Identify which cell holds the provided text, then report its (X, Y) central coordinate. 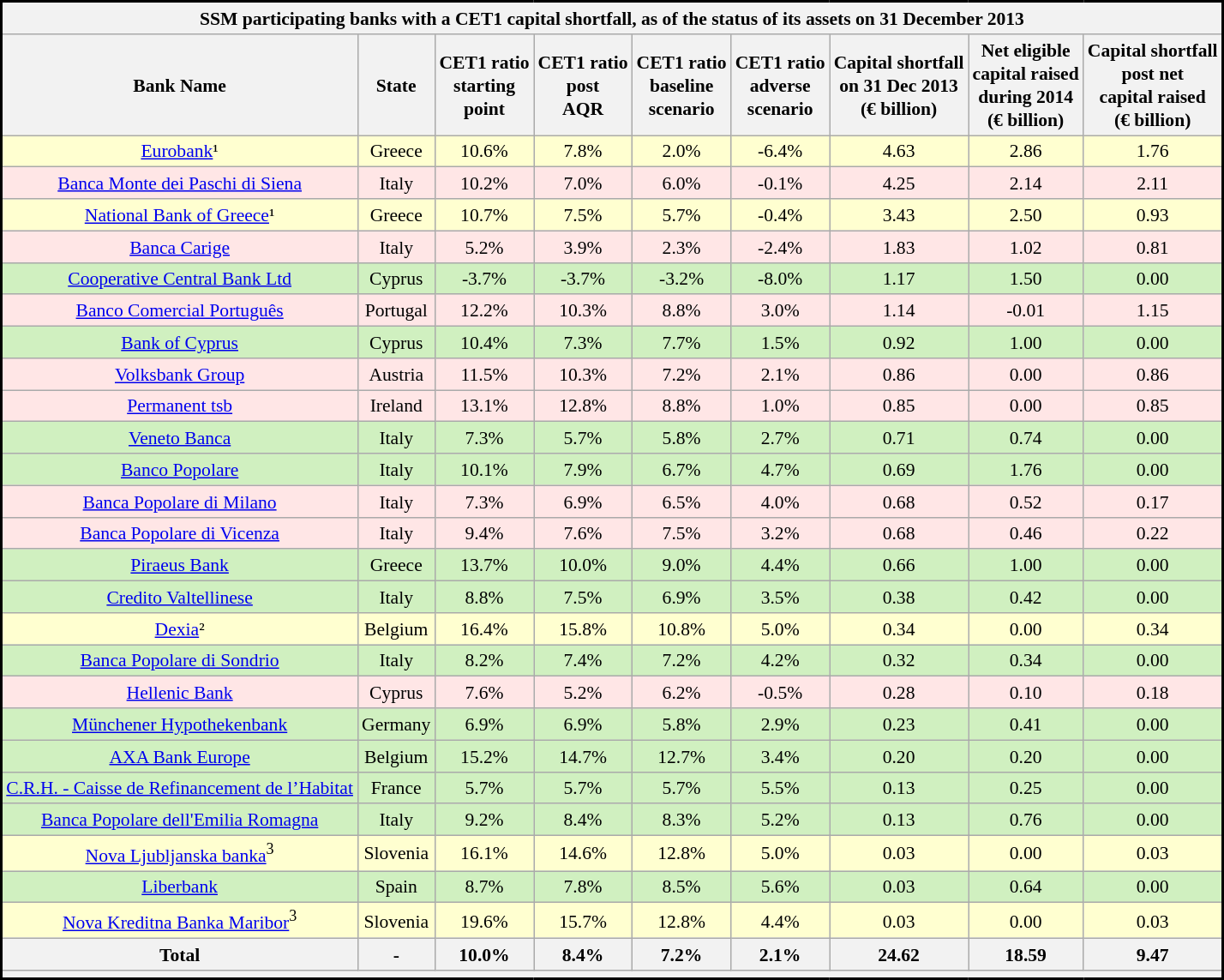
Banca Carige (180, 247)
SSM participating banks with a CET1 capital shortfall, as of the status of its assets on 31 December 2013 (612, 18)
3.2% (780, 533)
13.7% (483, 566)
5.5% (780, 787)
-0.5% (780, 693)
4.2% (780, 660)
13.1% (483, 406)
10.6% (483, 151)
16.4% (483, 629)
11.5% (483, 374)
10.7% (483, 214)
2.50 (1026, 214)
9.0% (682, 566)
0.46 (1026, 533)
Dexia² (180, 629)
Cooperative Central Bank Ltd (180, 278)
12.2% (483, 310)
1.0% (780, 406)
0.66 (899, 566)
Piraeus Bank (180, 566)
2.86 (1026, 151)
Total (180, 953)
0.23 (899, 724)
4.0% (780, 501)
8.5% (682, 887)
5.6% (780, 887)
Eurobank¹ (180, 151)
1.17 (899, 278)
2.7% (780, 437)
Veneto Banca (180, 437)
Münchener Hypothekenbank (180, 724)
0.52 (1026, 501)
0.74 (1026, 437)
0.81 (1154, 247)
Portugal (396, 310)
Banco Comercial Português (180, 310)
0.18 (1154, 693)
7.9% (583, 470)
Nova Kreditna Banka Maribor3 (180, 921)
16.1% (483, 854)
9.4% (483, 533)
1.83 (899, 247)
3.43 (899, 214)
France (396, 787)
-0.4% (780, 214)
-6.4% (780, 151)
2.14 (1026, 183)
Ireland (396, 406)
Permanent tsb (180, 406)
Banca Popolare di Milano (180, 501)
0.32 (899, 660)
-8.0% (780, 278)
0.92 (899, 343)
8.2% (483, 660)
12.7% (682, 756)
2.9% (780, 724)
Spain (396, 887)
0.41 (1026, 724)
4.7% (780, 470)
Austria (396, 374)
1.5% (780, 343)
Bank Name (180, 85)
Net eligiblecapital raisedduring 2014(€ billion) (1026, 85)
- (396, 953)
9.2% (483, 820)
0.17 (1154, 501)
15.7% (583, 921)
0.69 (899, 470)
9.47 (1154, 953)
10.1% (483, 470)
3.5% (780, 597)
1.02 (1026, 247)
2.0% (682, 151)
3.4% (780, 756)
14.6% (583, 854)
Banco Popolare (180, 470)
National Bank of Greece¹ (180, 214)
CET1 ratiopostAQR (583, 85)
0.28 (899, 693)
Liberbank (180, 887)
CET1 ratiobaselinescenario (682, 85)
Hellenic Bank (180, 693)
4.63 (899, 151)
AXA Bank Europe (180, 756)
C.R.H. - Caisse de Refinancement de l’Habitat (180, 787)
Volksbank Group (180, 374)
Nova Ljubljanska banka3 (180, 854)
24.62 (899, 953)
0.25 (1026, 787)
8.7% (483, 887)
7.4% (583, 660)
CET1 ratioadversescenario (780, 85)
0.42 (1026, 597)
6.7% (682, 470)
0.76 (1026, 820)
4.25 (899, 183)
6.2% (682, 693)
18.59 (1026, 953)
19.6% (483, 921)
Germany (396, 724)
8.3% (682, 820)
-0.1% (780, 183)
6.0% (682, 183)
Banca Popolare di Sondrio (180, 660)
Bank of Cyprus (180, 343)
1.14 (899, 310)
Capital shortfallpost netcapital raised(€ billion) (1154, 85)
1.15 (1154, 310)
15.2% (483, 756)
15.8% (583, 629)
14.7% (583, 756)
3.0% (780, 310)
-2.4% (780, 247)
Banca Popolare di Vicenza (180, 533)
2.11 (1154, 183)
Banca Monte dei Paschi di Siena (180, 183)
7.7% (682, 343)
Capital shortfallon 31 Dec 2013(€ billion) (899, 85)
State (396, 85)
0.64 (1026, 887)
1.50 (1026, 278)
0.10 (1026, 693)
-3.2% (682, 278)
10.2% (483, 183)
10.8% (682, 629)
0.22 (1154, 533)
2.3% (682, 247)
CET1 ratiostartingpoint (483, 85)
3.9% (583, 247)
0.93 (1154, 214)
10.4% (483, 343)
0.71 (899, 437)
Credito Valtellinese (180, 597)
Banca Popolare dell'Emilia Romagna (180, 820)
0.38 (899, 597)
6.5% (682, 501)
-0.01 (1026, 310)
7.0% (583, 183)
